For the text-containing cell, return its midpoint in (x, y) coordinate format. 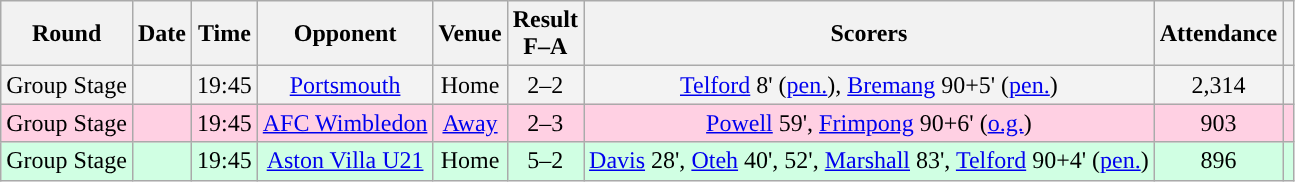
903 (1218, 123)
Venue (470, 34)
Telford 8' (pen.), Bremang 90+5' (pen.) (870, 85)
2–3 (545, 123)
ResultF–A (545, 34)
Time (225, 34)
Portsmouth (345, 85)
Davis 28', Oteh 40', 52', Marshall 83', Telford 90+4' (pen.) (870, 161)
896 (1218, 161)
Date (162, 34)
2,314 (1218, 85)
Round (67, 34)
2–2 (545, 85)
Away (470, 123)
Attendance (1218, 34)
5–2 (545, 161)
Opponent (345, 34)
Aston Villa U21 (345, 161)
Scorers (870, 34)
Powell 59', Frimpong 90+6' (o.g.) (870, 123)
AFC Wimbledon (345, 123)
